Identify which cell holds the provided text, then report its (x, y) central coordinate. 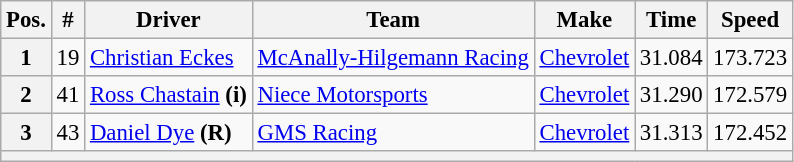
172.452 (750, 133)
41 (68, 95)
19 (68, 58)
2 (26, 95)
1 (26, 58)
31.084 (672, 58)
173.723 (750, 58)
GMS Racing (393, 133)
31.313 (672, 133)
Daniel Dye (R) (169, 133)
43 (68, 133)
Ross Chastain (i) (169, 95)
Pos. (26, 20)
31.290 (672, 95)
Make (584, 20)
# (68, 20)
Time (672, 20)
Niece Motorsports (393, 95)
3 (26, 133)
Speed (750, 20)
172.579 (750, 95)
Team (393, 20)
McAnally-Hilgemann Racing (393, 58)
Christian Eckes (169, 58)
Driver (169, 20)
